Extract the [x, y] coordinate from the center of the cell holding the provided text.  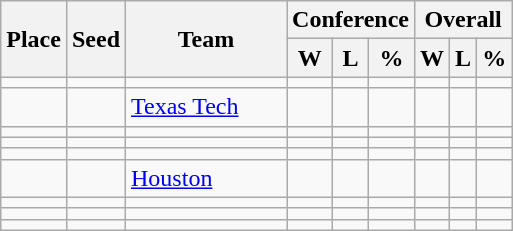
Overall [462, 20]
Seed [96, 39]
Place [34, 39]
Texas Tech [206, 107]
Houston [206, 178]
Conference [351, 20]
Team [206, 39]
